Output the [x, y] coordinate of the center of the cell containing the given text.  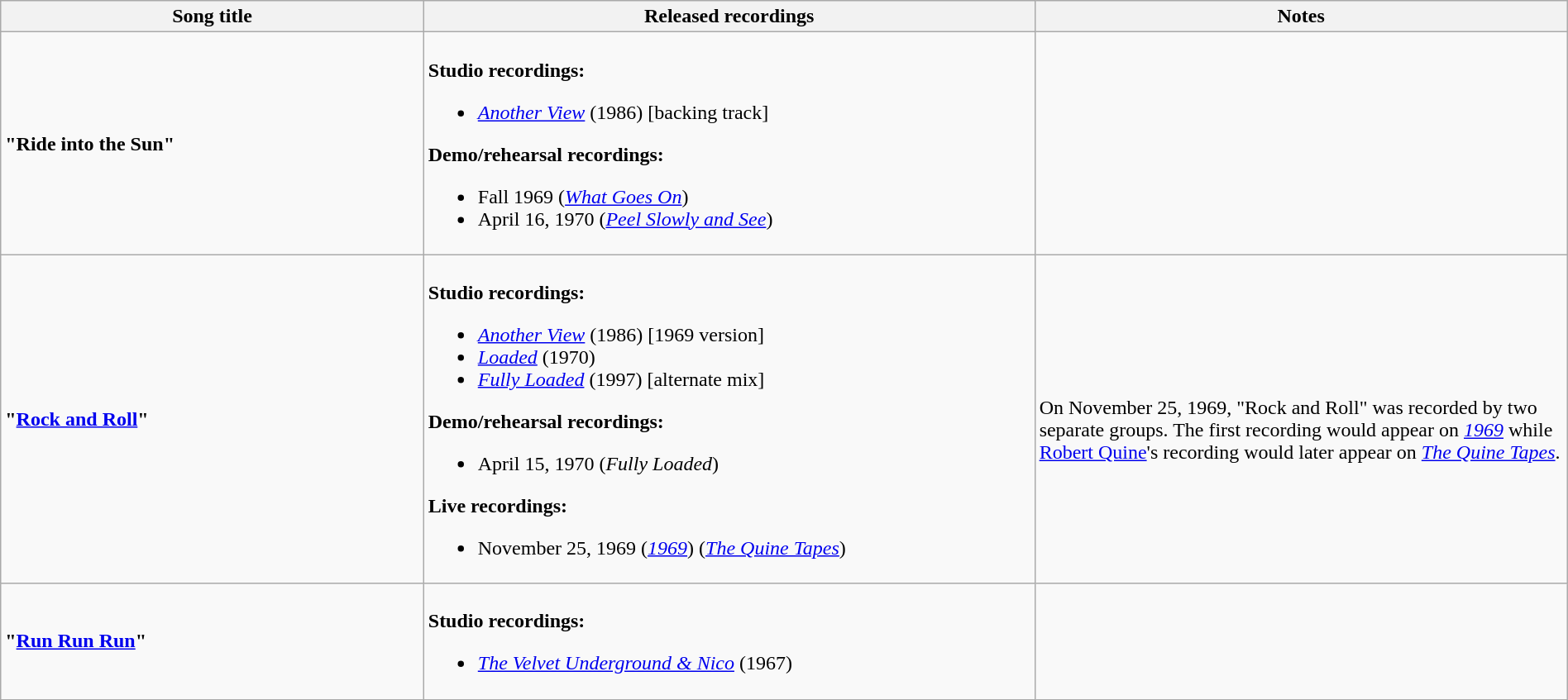
Studio recordings:Another View (1986) [backing track]Demo/rehearsal recordings:Fall 1969 (What Goes On)April 16, 1970 (Peel Slowly and See) [729, 144]
Studio recordings:The Velvet Underground & Nico (1967) [729, 641]
"Ride into the Sun" [213, 144]
Notes [1301, 17]
Released recordings [729, 17]
Song title [213, 17]
"Run Run Run" [213, 641]
"Rock and Roll" [213, 419]
